Scan for the cell matching the given text and deliver its (x, y) coordinate at center. 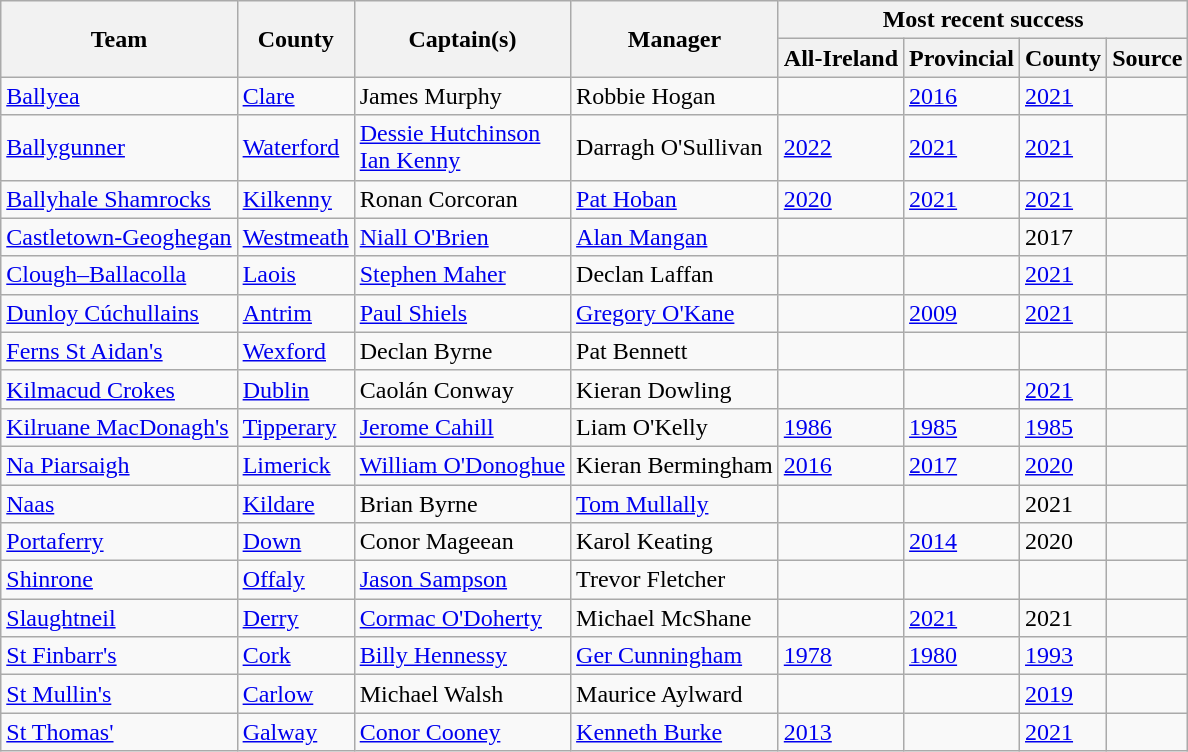
Ballyea (119, 96)
Pat Bennett (675, 351)
Kilmacud Crokes (119, 389)
1986 (840, 427)
Slaughtneil (119, 618)
Waterford (296, 148)
Maurice Aylward (675, 694)
Liam O'Kelly (675, 427)
Ballygunner (119, 148)
Michael Walsh (462, 694)
Ger Cunningham (675, 656)
Tipperary (296, 427)
Karol Keating (675, 542)
2019 (1064, 694)
1993 (1064, 656)
Conor Mageean (462, 542)
Galway (296, 732)
Ballyhale Shamrocks (119, 199)
Limerick (296, 465)
Caolán Conway (462, 389)
Jerome Cahill (462, 427)
St Finbarr's (119, 656)
Portaferry (119, 542)
Jason Sampson (462, 580)
St Mullin's (119, 694)
Kilruane MacDonagh's (119, 427)
2013 (840, 732)
Robbie Hogan (675, 96)
Carlow (296, 694)
2009 (962, 313)
Brian Byrne (462, 503)
Ferns St Aidan's (119, 351)
Shinrone (119, 580)
Declan Laffan (675, 275)
Tom Mullally (675, 503)
Ronan Corcoran (462, 199)
Kenneth Burke (675, 732)
2014 (962, 542)
Pat Hoban (675, 199)
Alan Mangan (675, 237)
Captain(s) (462, 39)
Stephen Maher (462, 275)
Gregory O'Kane (675, 313)
Castletown-Geoghegan (119, 237)
Provincial (962, 58)
William O'Donoghue (462, 465)
1980 (962, 656)
Kieran Bermingham (675, 465)
Kilkenny (296, 199)
Down (296, 542)
Naas (119, 503)
Cormac O'Doherty (462, 618)
Most recent success (983, 20)
Trevor Fletcher (675, 580)
Dunloy Cúchullains (119, 313)
Darragh O'Sullivan (675, 148)
2022 (840, 148)
Kieran Dowling (675, 389)
Westmeath (296, 237)
James Murphy (462, 96)
Wexford (296, 351)
Manager (675, 39)
Billy Hennessy (462, 656)
Clough–Ballacolla (119, 275)
Team (119, 39)
Dessie HutchinsonIan Kenny (462, 148)
Niall O'Brien (462, 237)
St Thomas' (119, 732)
1978 (840, 656)
All-Ireland (840, 58)
Offaly (296, 580)
Clare (296, 96)
Michael McShane (675, 618)
Paul Shiels (462, 313)
Cork (296, 656)
Dublin (296, 389)
Laois (296, 275)
Na Piarsaigh (119, 465)
Declan Byrne (462, 351)
Kildare (296, 503)
Conor Cooney (462, 732)
Derry (296, 618)
Source (1148, 58)
Antrim (296, 313)
